Return (X, Y) of the center of cell containing provided text 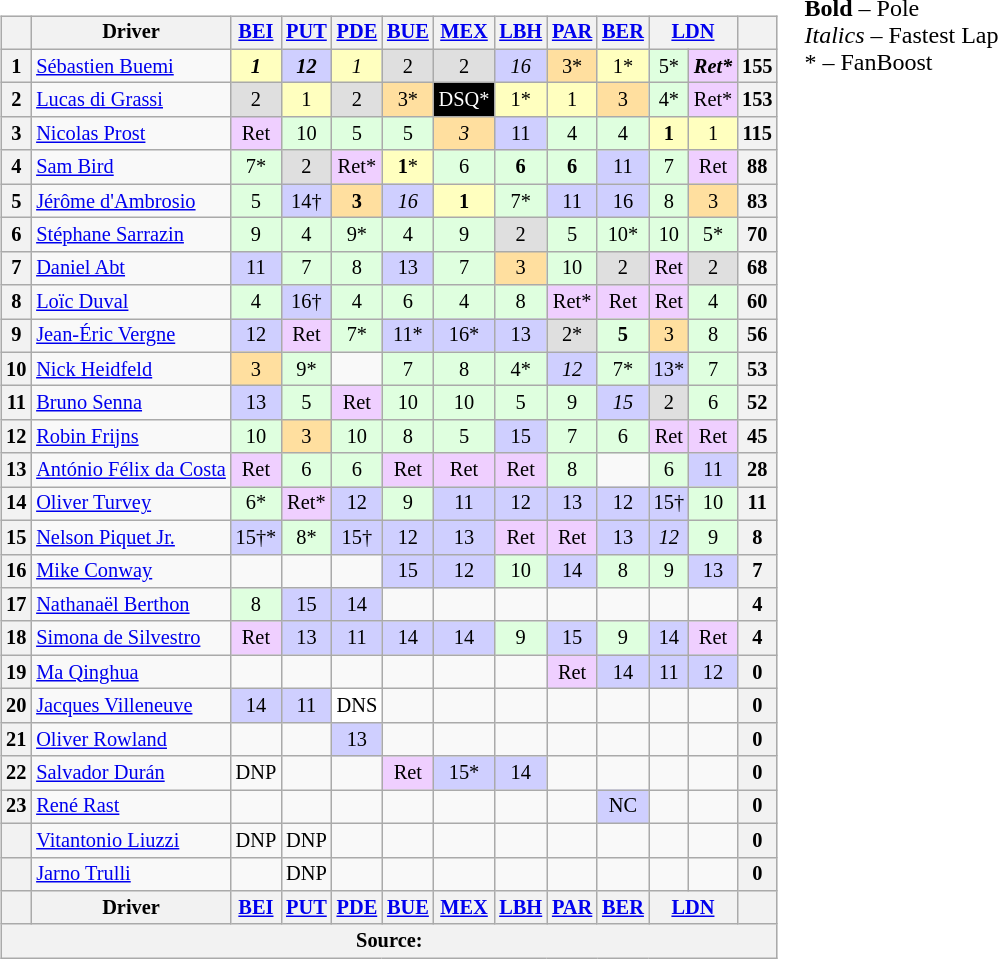
18 (16, 638)
20 (16, 706)
Loïc Duval (130, 302)
16* (464, 336)
60 (757, 302)
153 (757, 100)
Mike Conway (130, 571)
45 (757, 437)
Oliver Turvey (130, 504)
13* (669, 369)
8* (306, 537)
52 (757, 403)
16† (306, 302)
Jacques Villeneuve (130, 706)
Nelson Piquet Jr. (130, 537)
56 (757, 336)
Sam Bird (130, 167)
23 (16, 807)
Daniel Abt (130, 268)
Jean-Éric Vergne (130, 336)
Source: (389, 941)
NC (623, 807)
Vitantonio Liuzzi (130, 840)
21 (16, 739)
Robin Frijns (130, 437)
83 (757, 201)
17 (16, 605)
DNS (357, 706)
22 (16, 773)
Salvador Durán (130, 773)
DSQ* (464, 100)
Jarno Trulli (130, 874)
Oliver Rowland (130, 739)
Simona de Silvestro (130, 638)
René Rast (130, 807)
Nick Heidfeld (130, 369)
28 (757, 470)
António Félix da Costa (130, 470)
88 (757, 167)
Stéphane Sarrazin (130, 235)
Nathanaël Berthon (130, 605)
70 (757, 235)
Sébastien Buemi (130, 66)
Bruno Senna (130, 403)
Ma Qinghua (130, 672)
53 (757, 369)
Jérôme d'Ambrosio (130, 201)
19 (16, 672)
14† (306, 201)
Lucas di Grassi (130, 100)
15†* (256, 537)
6* (256, 504)
15* (464, 773)
Nicolas Prost (130, 134)
68 (757, 268)
115 (757, 134)
155 (757, 66)
2* (572, 336)
11* (408, 336)
10* (623, 235)
